Return (x, y) of the center of cell containing provided text 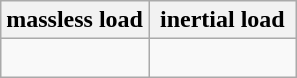
inertial load (222, 20)
massless load (75, 20)
